Extract the [X, Y] coordinate from the center of the cell holding the provided text.  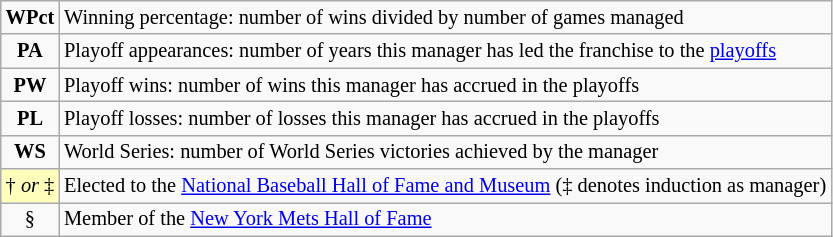
PW [30, 85]
WS [30, 152]
PL [30, 118]
Playoff losses: number of losses this manager has accrued in the playoffs [445, 118]
† or ‡ [30, 186]
§ [30, 219]
Elected to the National Baseball Hall of Fame and Museum (‡ denotes induction as manager) [445, 186]
Playoff appearances: number of years this manager has led the franchise to the playoffs [445, 51]
Member of the New York Mets Hall of Fame [445, 219]
Winning percentage: number of wins divided by number of games managed [445, 17]
World Series: number of World Series victories achieved by the manager [445, 152]
PA [30, 51]
WPct [30, 17]
Playoff wins: number of wins this manager has accrued in the playoffs [445, 85]
